Capture the cell that displays the provided text and extract its (X, Y) central coordinate. 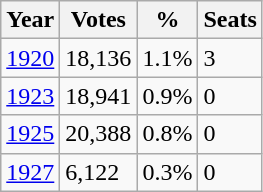
Year (30, 20)
18,136 (98, 58)
1920 (30, 58)
0.9% (168, 96)
6,122 (98, 172)
0.8% (168, 134)
Votes (98, 20)
1925 (30, 134)
1927 (30, 172)
18,941 (98, 96)
1923 (30, 96)
1.1% (168, 58)
0.3% (168, 172)
% (168, 20)
Seats (230, 20)
3 (230, 58)
20,388 (98, 134)
